Search for the cell housing the specified text and yield its (x, y) center coordinate. 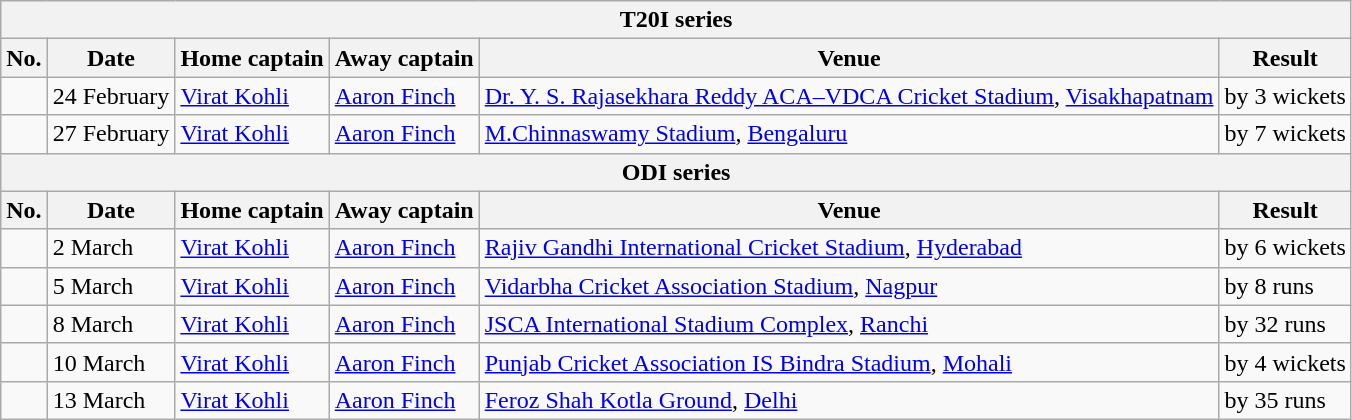
by 7 wickets (1285, 134)
M.Chinnaswamy Stadium, Bengaluru (849, 134)
Rajiv Gandhi International Cricket Stadium, Hyderabad (849, 248)
5 March (111, 286)
13 March (111, 400)
27 February (111, 134)
Dr. Y. S. Rajasekhara Reddy ACA–VDCA Cricket Stadium, Visakhapatnam (849, 96)
24 February (111, 96)
Punjab Cricket Association IS Bindra Stadium, Mohali (849, 362)
by 32 runs (1285, 324)
Feroz Shah Kotla Ground, Delhi (849, 400)
10 March (111, 362)
2 March (111, 248)
by 35 runs (1285, 400)
by 3 wickets (1285, 96)
by 8 runs (1285, 286)
JSCA International Stadium Complex, Ranchi (849, 324)
by 6 wickets (1285, 248)
Vidarbha Cricket Association Stadium, Nagpur (849, 286)
8 March (111, 324)
T20I series (676, 20)
ODI series (676, 172)
by 4 wickets (1285, 362)
